Identify which cell holds the provided text, then report its [x, y] central coordinate. 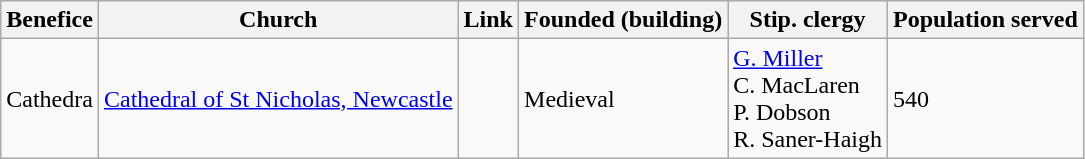
Cathedra [50, 98]
Founded (building) [624, 20]
Population served [986, 20]
Medieval [624, 98]
G. MillerC. MacLarenP. DobsonR. Saner-Haigh [808, 98]
Church [278, 20]
Link [488, 20]
Cathedral of St Nicholas, Newcastle [278, 98]
Stip. clergy [808, 20]
Benefice [50, 20]
540 [986, 98]
